Identify which cell holds the provided text, then report its [X, Y] central coordinate. 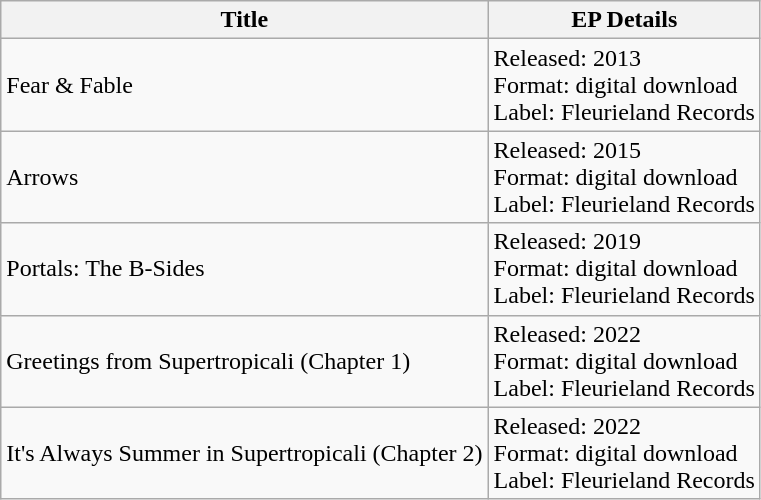
Title [244, 20]
Released: 2019Format: digital downloadLabel: Fleurieland Records [624, 269]
Portals: The B-Sides [244, 269]
Greetings from Supertropicali (Chapter 1) [244, 361]
Released: 2013Format: digital downloadLabel: Fleurieland Records [624, 85]
Fear & Fable [244, 85]
EP Details [624, 20]
Released: 2015Format: digital downloadLabel: Fleurieland Records [624, 177]
It's Always Summer in Supertropicali (Chapter 2) [244, 453]
Arrows [244, 177]
